Return [x, y] of the center of cell containing provided text 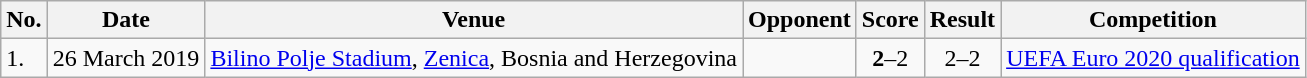
No. [24, 20]
Competition [1154, 20]
Date [126, 20]
UEFA Euro 2020 qualification [1154, 58]
Bilino Polje Stadium, Zenica, Bosnia and Herzegovina [474, 58]
Venue [474, 20]
Score [890, 20]
Opponent [799, 20]
1. [24, 58]
26 March 2019 [126, 58]
Result [962, 20]
